Capture the cell that displays the provided text and extract its (x, y) central coordinate. 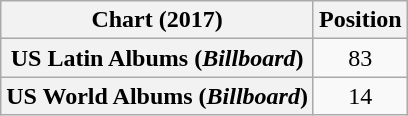
83 (360, 58)
US Latin Albums (Billboard) (158, 58)
US World Albums (Billboard) (158, 96)
Chart (2017) (158, 20)
Position (360, 20)
14 (360, 96)
